Return the (X, Y) coordinate for the center point of the cell that contains the specified text.  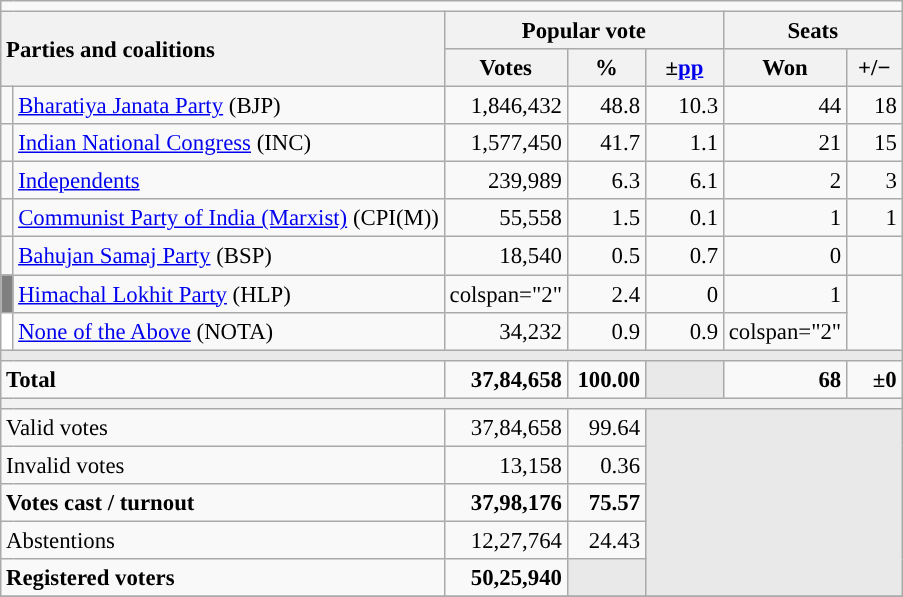
68 (784, 379)
0.1 (684, 219)
Registered voters (222, 578)
50,25,940 (506, 578)
Votes cast / turnout (222, 503)
21 (784, 143)
1,846,432 (506, 106)
44 (784, 106)
6.3 (606, 181)
Valid votes (222, 428)
Himachal Lokhit Party (HLP) (228, 294)
48.8 (606, 106)
99.64 (606, 428)
12,27,764 (506, 540)
±0 (874, 379)
Indian National Congress (INC) (228, 143)
0.5 (606, 256)
Independents (228, 181)
Won (784, 68)
Bahujan Samaj Party (BSP) (228, 256)
34,232 (506, 331)
1.1 (684, 143)
Invalid votes (222, 465)
3 (874, 181)
41.7 (606, 143)
+/− (874, 68)
37,98,176 (506, 503)
10.3 (684, 106)
None of the Above (NOTA) (228, 331)
2 (784, 181)
24.43 (606, 540)
6.1 (684, 181)
Communist Party of India (Marxist) (CPI(M)) (228, 219)
2.4 (606, 294)
18 (874, 106)
Seats (812, 31)
% (606, 68)
13,158 (506, 465)
239,989 (506, 181)
Popular vote (584, 31)
75.57 (606, 503)
Votes (506, 68)
1.5 (606, 219)
55,558 (506, 219)
0.36 (606, 465)
Abstentions (222, 540)
Parties and coalitions (222, 50)
18,540 (506, 256)
15 (874, 143)
Total (222, 379)
Bharatiya Janata Party (BJP) (228, 106)
100.00 (606, 379)
±pp (684, 68)
0.7 (684, 256)
1,577,450 (506, 143)
